Provide the (x, y) coordinate of the cell's center where the given text is located.  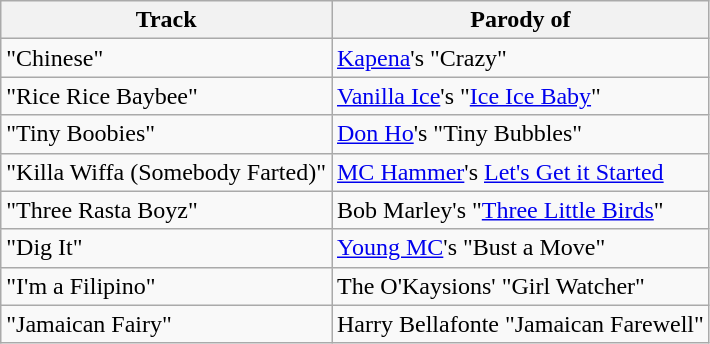
"Dig It" (166, 248)
MC Hammer's Let's Get it Started (521, 172)
Track (166, 20)
The O'Kaysions' "Girl Watcher" (521, 286)
Vanilla Ice's "Ice Ice Baby" (521, 96)
"Jamaican Fairy" (166, 324)
"Rice Rice Baybee" (166, 96)
Don Ho's "Tiny Bubbles" (521, 134)
Kapena's "Crazy" (521, 58)
Harry Bellafonte "Jamaican Farewell" (521, 324)
"Three Rasta Boyz" (166, 210)
Parody of (521, 20)
Young MC's "Bust a Move" (521, 248)
"Killa Wiffa (Somebody Farted)" (166, 172)
"I'm a Filipino" (166, 286)
"Chinese" (166, 58)
"Tiny Boobies" (166, 134)
Bob Marley's "Three Little Birds" (521, 210)
